Return (X, Y) of the center of cell containing provided text 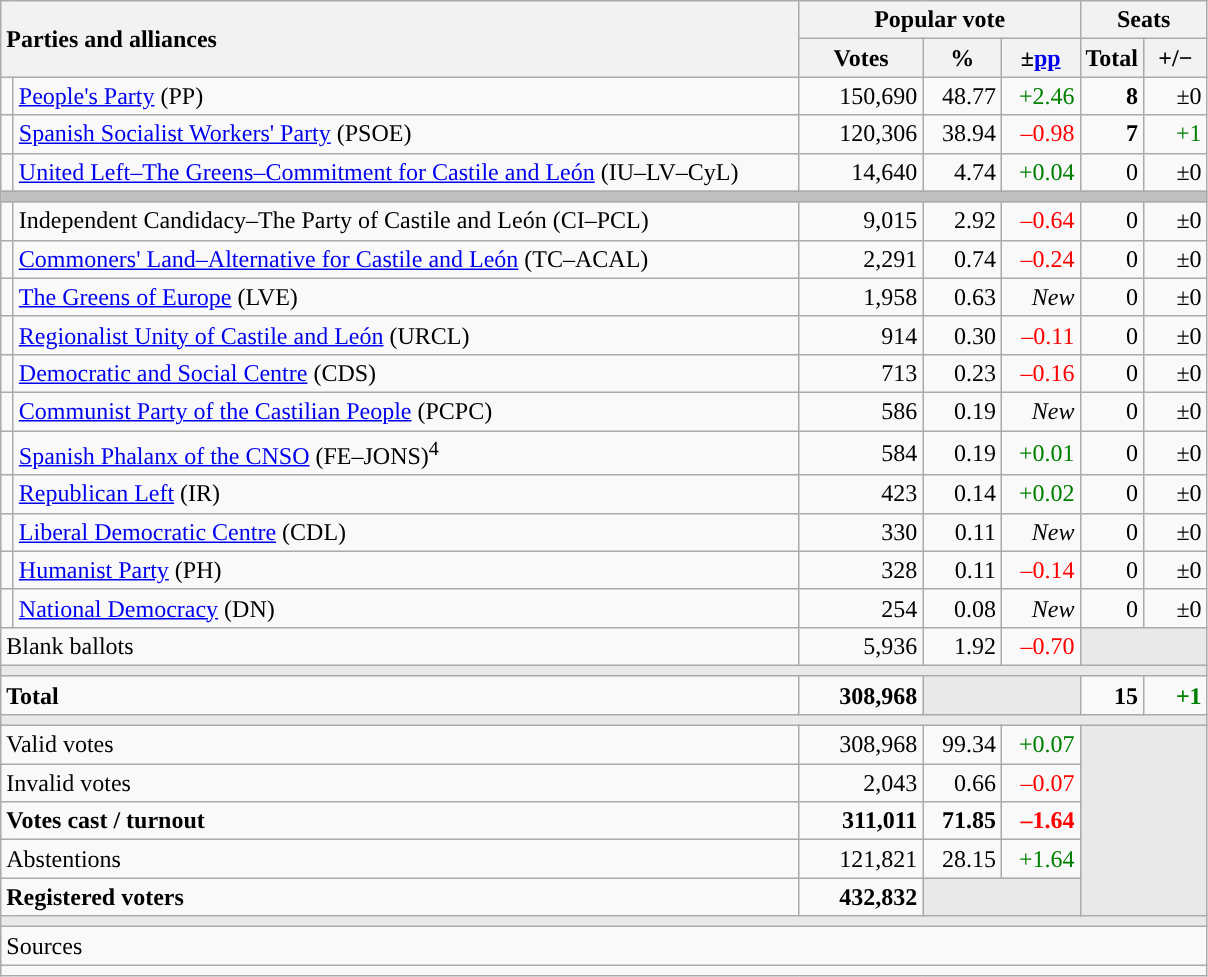
–0.24 (1040, 259)
311,011 (861, 821)
0.30 (962, 335)
Regionalist Unity of Castile and León (URCL) (406, 335)
14,640 (861, 172)
1.92 (962, 646)
713 (861, 373)
0.23 (962, 373)
0.74 (962, 259)
584 (861, 452)
0.14 (962, 494)
121,821 (861, 859)
Humanist Party (PH) (406, 570)
–0.07 (1040, 783)
Invalid votes (400, 783)
Independent Candidacy–The Party of Castile and León (CI–PCL) (406, 221)
48.77 (962, 96)
+0.02 (1040, 494)
±pp (1040, 58)
586 (861, 411)
Registered voters (400, 897)
+0.01 (1040, 452)
1,958 (861, 297)
Votes cast / turnout (400, 821)
Parties and alliances (400, 39)
Votes (861, 58)
Liberal Democratic Centre (CDL) (406, 532)
–0.64 (1040, 221)
0.08 (962, 608)
330 (861, 532)
71.85 (962, 821)
People's Party (PP) (406, 96)
0.66 (962, 783)
+0.07 (1040, 745)
Communist Party of the Castilian People (PCPC) (406, 411)
United Left–The Greens–Commitment for Castile and León (IU–LV–CyL) (406, 172)
914 (861, 335)
–0.16 (1040, 373)
7 (1112, 134)
Blank ballots (400, 646)
Democratic and Social Centre (CDS) (406, 373)
432,832 (861, 897)
0.63 (962, 297)
–0.11 (1040, 335)
Seats (1144, 20)
328 (861, 570)
9,015 (861, 221)
% (962, 58)
28.15 (962, 859)
2.92 (962, 221)
2,291 (861, 259)
150,690 (861, 96)
254 (861, 608)
+/− (1176, 58)
423 (861, 494)
+1.64 (1040, 859)
–0.98 (1040, 134)
Spanish Phalanx of the CNSO (FE–JONS)4 (406, 452)
Abstentions (400, 859)
Commoners' Land–Alternative for Castile and León (TC–ACAL) (406, 259)
The Greens of Europe (LVE) (406, 297)
+0.04 (1040, 172)
Popular vote (940, 20)
+2.46 (1040, 96)
38.94 (962, 134)
4.74 (962, 172)
–0.14 (1040, 570)
2,043 (861, 783)
8 (1112, 96)
–1.64 (1040, 821)
Sources (604, 946)
Valid votes (400, 745)
National Democracy (DN) (406, 608)
Spanish Socialist Workers' Party (PSOE) (406, 134)
–0.70 (1040, 646)
99.34 (962, 745)
5,936 (861, 646)
120,306 (861, 134)
Republican Left (IR) (406, 494)
15 (1112, 695)
